Scan for the cell matching the given text and deliver its [x, y] coordinate at center. 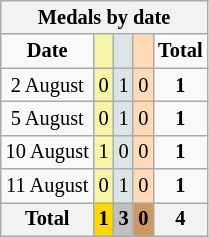
Medals by date [104, 17]
Date [48, 51]
10 August [48, 152]
2 August [48, 85]
11 August [48, 186]
5 August [48, 118]
3 [124, 219]
4 [180, 219]
